Return [X, Y] of the center of cell containing provided text 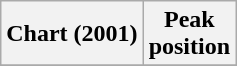
Peakposition [189, 34]
Chart (2001) [72, 34]
